Provide the [x, y] coordinate of the cell's center where the given text is located.  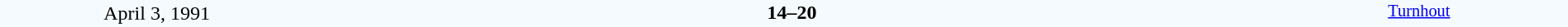
Turnhout [1419, 13]
April 3, 1991 [157, 13]
14–20 [791, 12]
